Scan for the cell matching the given text and deliver its (x, y) coordinate at center. 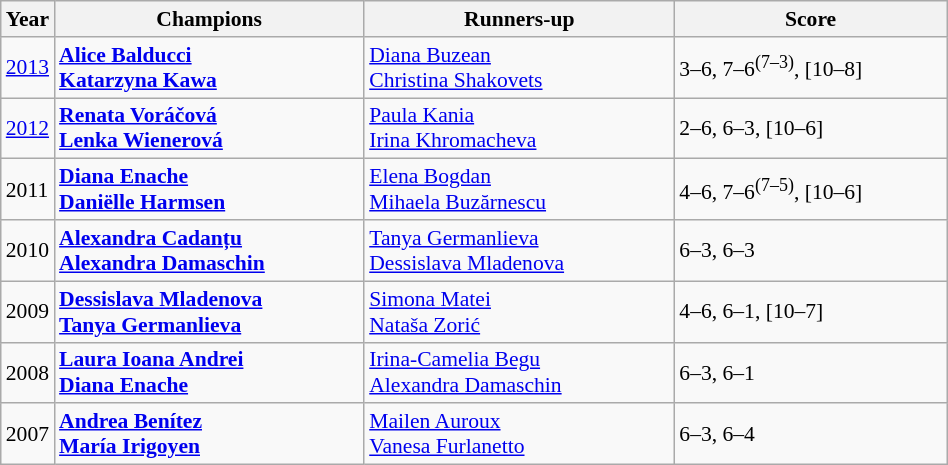
Elena Bogdan Mihaela Buzărnescu (519, 190)
6–3, 6–4 (810, 434)
Laura Ioana Andrei Diana Enache (209, 372)
Diana Enache Daniëlle Harmsen (209, 190)
2013 (28, 68)
2008 (28, 372)
2011 (28, 190)
Diana Buzean Christina Shakovets (519, 68)
4–6, 7–6(7–5), [10–6] (810, 190)
Irina-Camelia Begu Alexandra Damaschin (519, 372)
Alice Balducci Katarzyna Kawa (209, 68)
2–6, 6–3, [10–6] (810, 128)
Score (810, 19)
Alexandra Cadanțu Alexandra Damaschin (209, 250)
2012 (28, 128)
Tanya Germanlieva Dessislava Mladenova (519, 250)
Andrea Benítez María Irigoyen (209, 434)
3–6, 7–6(7–3), [10–8] (810, 68)
2009 (28, 312)
2010 (28, 250)
Renata Voráčová Lenka Wienerová (209, 128)
Paula Kania Irina Khromacheva (519, 128)
Mailen Auroux Vanesa Furlanetto (519, 434)
4–6, 6–1, [10–7] (810, 312)
Champions (209, 19)
Dessislava Mladenova Tanya Germanlieva (209, 312)
2007 (28, 434)
6–3, 6–1 (810, 372)
Simona Matei Nataša Zorić (519, 312)
6–3, 6–3 (810, 250)
Year (28, 19)
Runners-up (519, 19)
